Scan for the cell matching the given text and deliver its [X, Y] coordinate at center. 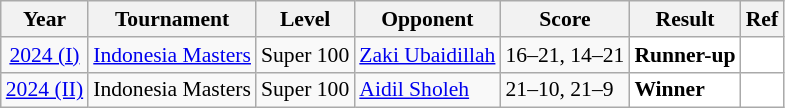
2024 (I) [44, 55]
Ref [762, 19]
Result [684, 19]
Year [44, 19]
21–10, 21–9 [564, 90]
Winner [684, 90]
Score [564, 19]
Zaki Ubaidillah [427, 55]
Level [305, 19]
Opponent [427, 19]
16–21, 14–21 [564, 55]
Tournament [172, 19]
2024 (II) [44, 90]
Runner-up [684, 55]
Aidil Sholeh [427, 90]
